Find where the given text appears and provide that cell's center as (x, y) coordinate. 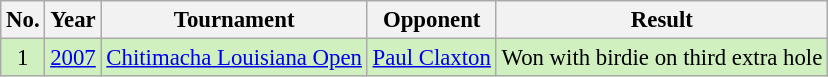
No. (23, 20)
Year (73, 20)
Chitimacha Louisiana Open (234, 58)
2007 (73, 58)
1 (23, 58)
Opponent (432, 20)
Won with birdie on third extra hole (662, 58)
Paul Claxton (432, 58)
Result (662, 20)
Tournament (234, 20)
